Search for the cell housing the specified text and yield its [X, Y] center coordinate. 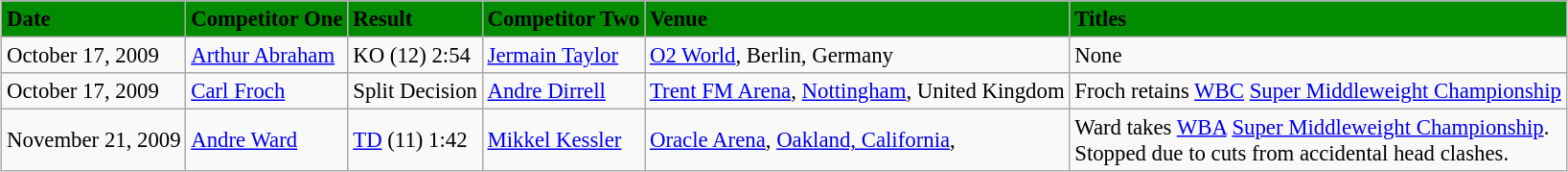
Competitor One [266, 19]
Trent FM Arena, Nottingham, United Kingdom [857, 91]
Titles [1318, 19]
O2 World, Berlin, Germany [857, 55]
Mikkel Kessler [564, 140]
None [1318, 55]
November 21, 2009 [94, 140]
Carl Froch [266, 91]
Competitor Two [564, 19]
Arthur Abraham [266, 55]
Date [94, 19]
Oracle Arena, Oakland, California, [857, 140]
Split Decision [415, 91]
Jermain Taylor [564, 55]
Froch retains WBC Super Middleweight Championship [1318, 91]
Venue [857, 19]
Andre Ward [266, 140]
Ward takes WBA Super Middleweight Championship.Stopped due to cuts from accidental head clashes. [1318, 140]
Result [415, 19]
TD (11) 1:42 [415, 140]
KO (12) 2:54 [415, 55]
Andre Dirrell [564, 91]
